Search for the cell housing the specified text and yield its (X, Y) center coordinate. 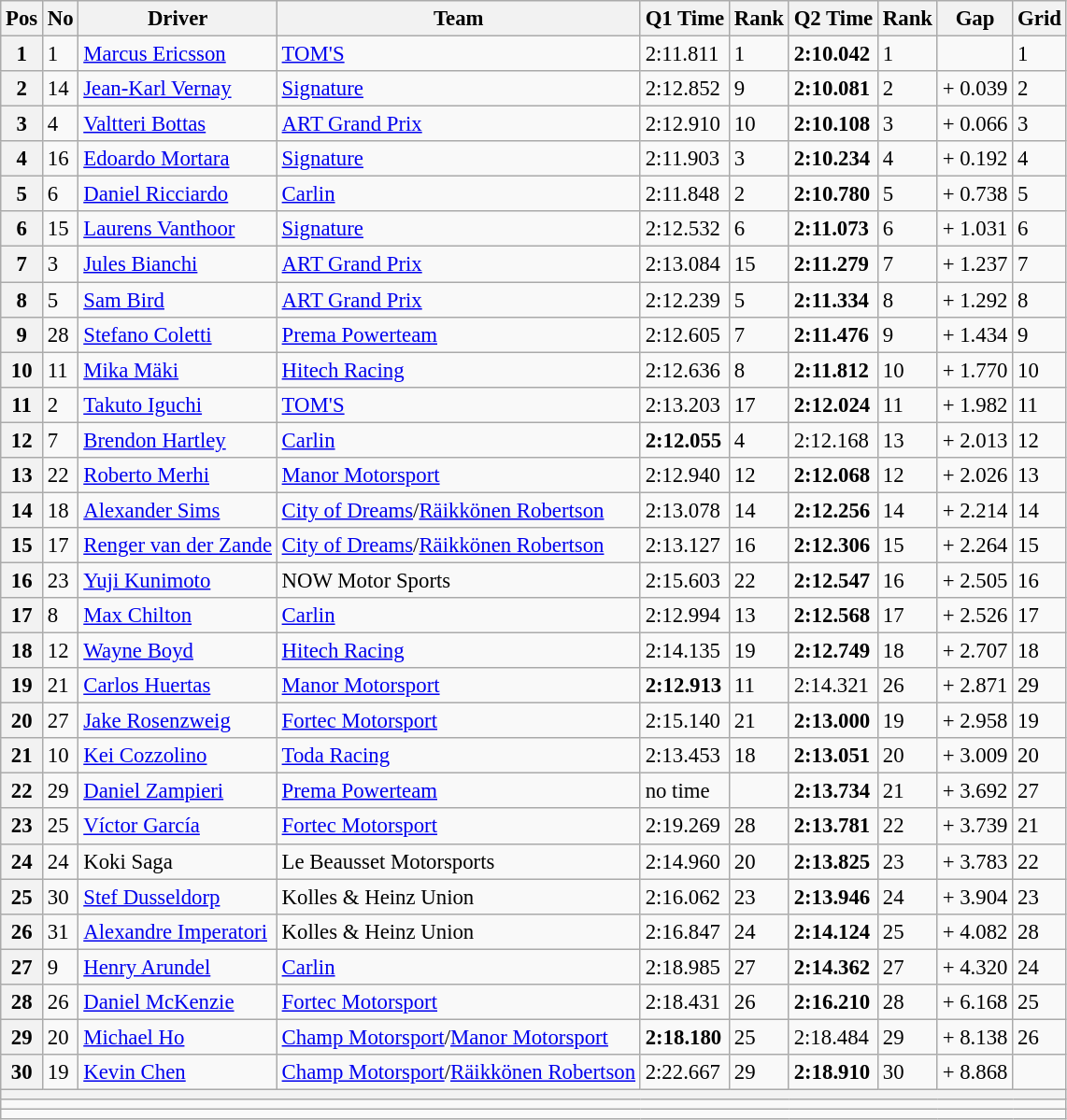
Yuji Kunimoto (178, 580)
+ 6.168 (975, 1002)
Sam Bird (178, 300)
2:14.321 (833, 686)
+ 2.526 (975, 616)
Daniel McKenzie (178, 1002)
2:12.568 (833, 616)
no time (684, 791)
Mika Mäki (178, 370)
Stefano Coletti (178, 334)
Koki Saga (178, 861)
2:13.084 (684, 264)
2:12.055 (684, 440)
NOW Motor Sports (458, 580)
2:16.210 (833, 1002)
Laurens Vanthoor (178, 229)
Henry Arundel (178, 967)
Team (458, 19)
Pos (22, 19)
Q1 Time (684, 19)
Le Beausset Motorsports (458, 861)
2:11.334 (833, 300)
+ 4.082 (975, 931)
2:13.825 (833, 861)
Wayne Boyd (178, 651)
Marcus Ericsson (178, 54)
Daniel Ricciardo (178, 194)
2:10.081 (833, 89)
Kevin Chen (178, 1072)
2:12.256 (833, 510)
2:18.985 (684, 967)
2:18.484 (833, 1037)
+ 3.783 (975, 861)
No (61, 19)
Edoardo Mortara (178, 159)
2:16.062 (684, 897)
2:11.848 (684, 194)
2:11.476 (833, 334)
2:16.847 (684, 931)
2:12.306 (833, 546)
2:19.269 (684, 827)
Champ Motorsport/Räikkönen Robertson (458, 1072)
+ 0.039 (975, 89)
Daniel Zampieri (178, 791)
Brendon Hartley (178, 440)
2:10.780 (833, 194)
2:14.362 (833, 967)
Champ Motorsport/Manor Motorsport (458, 1037)
2:11.811 (684, 54)
Gap (975, 19)
Max Chilton (178, 616)
+ 1.237 (975, 264)
2:12.532 (684, 229)
+ 3.739 (975, 827)
Víctor García (178, 827)
2:13.781 (833, 827)
Q2 Time (833, 19)
2:12.994 (684, 616)
2:13.127 (684, 546)
2:13.946 (833, 897)
2:12.168 (833, 440)
+ 2.264 (975, 546)
+ 2.013 (975, 440)
2:13.734 (833, 791)
+ 8.138 (975, 1037)
Renger van der Zande (178, 546)
+ 0.066 (975, 124)
2:15.140 (684, 721)
Takuto Iguchi (178, 404)
2:14.124 (833, 931)
+ 4.320 (975, 967)
2:12.913 (684, 686)
2:11.279 (833, 264)
+ 2.958 (975, 721)
Driver (178, 19)
2:13.000 (833, 721)
Kei Cozzolino (178, 756)
2:11.812 (833, 370)
Michael Ho (178, 1037)
2:12.749 (833, 651)
+ 2.505 (975, 580)
2:15.603 (684, 580)
Alexandre Imperatori (178, 931)
+ 3.904 (975, 897)
2:11.073 (833, 229)
2:18.431 (684, 1002)
2:13.453 (684, 756)
+ 0.192 (975, 159)
2:14.960 (684, 861)
Jake Rosenzweig (178, 721)
Valtteri Bottas (178, 124)
2:12.547 (833, 580)
+ 8.868 (975, 1072)
2:11.903 (684, 159)
+ 0.738 (975, 194)
+ 1.770 (975, 370)
+ 3.692 (975, 791)
2:13.051 (833, 756)
Jules Bianchi (178, 264)
2:12.852 (684, 89)
Roberto Merhi (178, 475)
2:18.910 (833, 1072)
2:10.108 (833, 124)
Stef Dusseldorp (178, 897)
2:10.234 (833, 159)
+ 1.031 (975, 229)
2:13.203 (684, 404)
+ 2.026 (975, 475)
2:14.135 (684, 651)
2:12.605 (684, 334)
2:12.068 (833, 475)
Jean-Karl Vernay (178, 89)
Carlos Huertas (178, 686)
2:12.940 (684, 475)
31 (61, 931)
2:22.667 (684, 1072)
Toda Racing (458, 756)
Alexander Sims (178, 510)
+ 1.982 (975, 404)
Grid (1039, 19)
2:13.078 (684, 510)
2:12.910 (684, 124)
2:12.024 (833, 404)
+ 2.707 (975, 651)
+ 1.292 (975, 300)
+ 2.871 (975, 686)
2:12.636 (684, 370)
2:12.239 (684, 300)
2:10.042 (833, 54)
+ 1.434 (975, 334)
+ 2.214 (975, 510)
2:18.180 (684, 1037)
+ 3.009 (975, 756)
